Provide the [X, Y] coordinate of the cell's center where the given text is located.  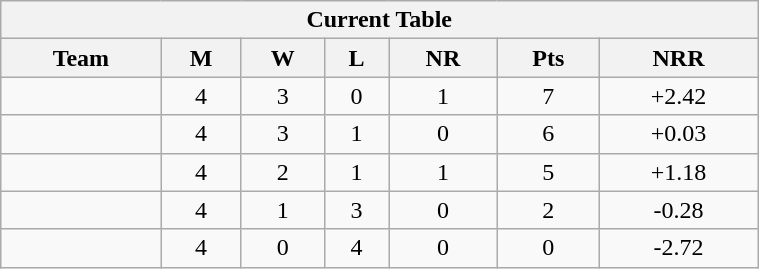
W [282, 58]
Team [81, 58]
+2.42 [678, 96]
NR [444, 58]
6 [548, 134]
L [356, 58]
-2.72 [678, 248]
Current Table [380, 20]
Pts [548, 58]
-0.28 [678, 210]
+1.18 [678, 172]
+0.03 [678, 134]
NRR [678, 58]
M [201, 58]
5 [548, 172]
7 [548, 96]
